Output the [x, y] coordinate of the center of the cell containing the given text.  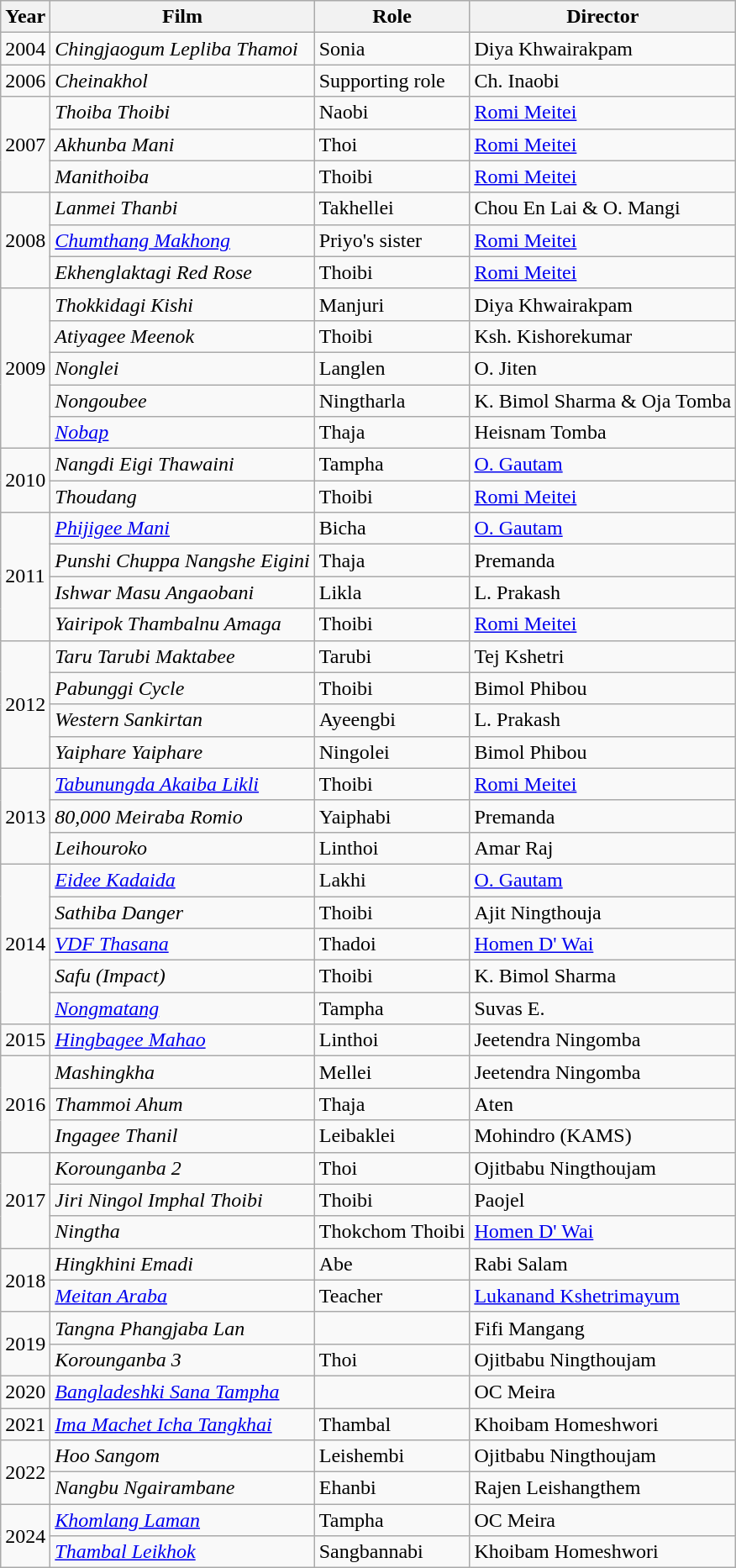
Priyo's sister [392, 240]
Heisnam Tomba [603, 433]
Leishembi [392, 1456]
Ningolei [392, 752]
2008 [25, 240]
2006 [25, 81]
Ningtha [182, 1232]
Thadoi [392, 944]
Yairipok Thambalnu Amaga [182, 624]
Film [182, 17]
Naobi [392, 113]
Nongoubee [182, 401]
Thambal [392, 1424]
Sangbannabi [392, 1552]
O. Jiten [603, 368]
Ajit Ningthouja [603, 912]
Korounganba 2 [182, 1168]
Ingagee Thanil [182, 1136]
2020 [25, 1392]
Year [25, 17]
Thammoi Ahum [182, 1104]
Ksh. Kishorekumar [603, 336]
2012 [25, 704]
Lukanand Kshetrimayum [603, 1296]
Lanmei Thanbi [182, 208]
Tabunungda Akaiba Likli [182, 784]
Thambal Leikhok [182, 1552]
Ch. Inaobi [603, 81]
Manjuri [392, 304]
Ehanbi [392, 1488]
Nonglei [182, 368]
Khomlang Laman [182, 1520]
Korounganba 3 [182, 1360]
2024 [25, 1536]
Akhunba Mani [182, 145]
Thoiba Thoibi [182, 113]
Jiri Ningol Imphal Thoibi [182, 1200]
Meitan Araba [182, 1296]
Suvas E. [603, 1008]
Nobap [182, 433]
Punshi Chuppa Nangshe Eigini [182, 560]
Rabi Salam [603, 1264]
Rajen Leishangthem [603, 1488]
2009 [25, 368]
Paojel [603, 1200]
Takhellei [392, 208]
Sathiba Danger [182, 912]
Aten [603, 1104]
2011 [25, 576]
Yaiphabi [392, 816]
2007 [25, 145]
Bicha [392, 529]
Mellei [392, 1072]
Leihouroko [182, 848]
Role [392, 17]
Ima Machet Icha Tangkhai [182, 1424]
Ayeengbi [392, 720]
Hingbagee Mahao [182, 1040]
Supporting role [392, 81]
Pabunggi Cycle [182, 688]
Tangna Phangjaba Lan [182, 1328]
Thoudang [182, 497]
Ningtharla [392, 401]
Phijigee Mani [182, 529]
Bangladeshki Sana Tampha [182, 1392]
Sonia [392, 49]
2017 [25, 1200]
Ekhenglaktagi Red Rose [182, 272]
Chou En Lai & O. Mangi [603, 208]
Mohindro (KAMS) [603, 1136]
Chumthang Makhong [182, 240]
Mashingkha [182, 1072]
Thokkidagi Kishi [182, 304]
2016 [25, 1104]
Teacher [392, 1296]
Cheinakhol [182, 81]
Safu (Impact) [182, 976]
Leibaklei [392, 1136]
Director [603, 17]
Thokchom Thoibi [392, 1232]
Fifi Mangang [603, 1328]
Langlen [392, 368]
2018 [25, 1280]
2013 [25, 816]
K. Bimol Sharma [603, 976]
Amar Raj [603, 848]
Tej Kshetri [603, 656]
Taru Tarubi Maktabee [182, 656]
Nangdi Eigi Thawaini [182, 465]
VDF Thasana [182, 944]
K. Bimol Sharma & Oja Tomba [603, 401]
Atiyagee Meenok [182, 336]
Hingkhini Emadi [182, 1264]
Abe [392, 1264]
80,000 Meiraba Romio [182, 816]
2019 [25, 1344]
Western Sankirtan [182, 720]
2014 [25, 944]
2004 [25, 49]
Lakhi [392, 880]
Tarubi [392, 656]
2021 [25, 1424]
2010 [25, 481]
Nangbu Ngairambane [182, 1488]
Nongmatang [182, 1008]
2022 [25, 1472]
Yaiphare Yaiphare [182, 752]
Eidee Kadaida [182, 880]
2015 [25, 1040]
Hoo Sangom [182, 1456]
Chingjaogum Lepliba Thamoi [182, 49]
Manithoiba [182, 176]
Ishwar Masu Angaobani [182, 592]
Likla [392, 592]
